Extract the (X, Y) coordinate from the center of the cell holding the provided text.  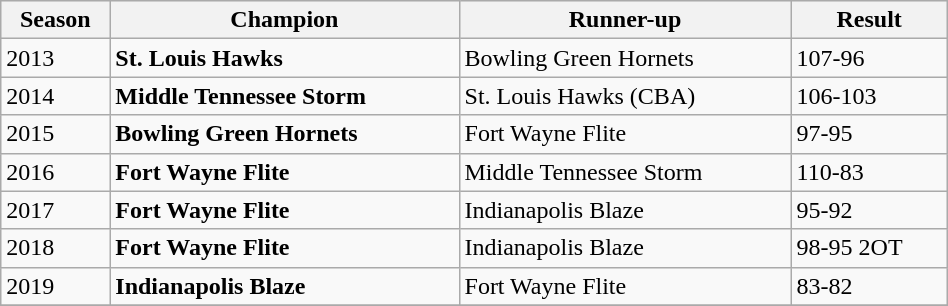
Result (869, 20)
Champion (284, 20)
107-96 (869, 58)
2013 (56, 58)
2016 (56, 172)
St. Louis Hawks (CBA) (625, 96)
83-82 (869, 286)
2017 (56, 210)
98-95 2OT (869, 248)
Runner-up (625, 20)
2015 (56, 134)
110-83 (869, 172)
97-95 (869, 134)
106-103 (869, 96)
St. Louis Hawks (284, 58)
2019 (56, 286)
2018 (56, 248)
95-92 (869, 210)
2014 (56, 96)
Season (56, 20)
